From the cell containing the given text, extract its center point as [x, y] coordinate. 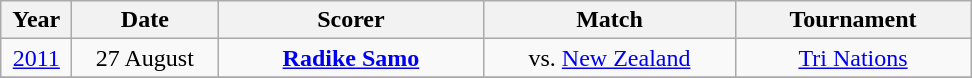
2011 [36, 58]
Match [610, 20]
Radike Samo [351, 58]
Tri Nations [853, 58]
27 August [145, 58]
Date [145, 20]
Scorer [351, 20]
Year [36, 20]
Tournament [853, 20]
vs. New Zealand [610, 58]
